Pinpoint the cell where the given text exists, returning its [X, Y] midpoint coordinate. 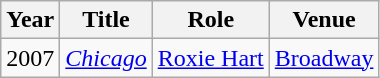
Broadway [324, 58]
Roxie Hart [210, 58]
Venue [324, 20]
Role [210, 20]
2007 [30, 58]
Chicago [106, 58]
Title [106, 20]
Year [30, 20]
